Scan for the cell matching the given text and deliver its [X, Y] coordinate at center. 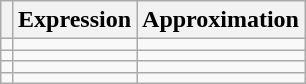
Approximation [221, 20]
Expression [75, 20]
